Find where the given text appears and provide that cell's center as [x, y] coordinate. 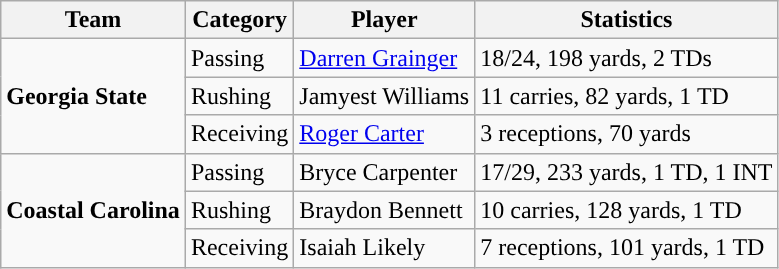
11 carries, 82 yards, 1 TD [626, 96]
10 carries, 128 yards, 1 TD [626, 210]
Player [384, 20]
7 receptions, 101 yards, 1 TD [626, 248]
Bryce Carpenter [384, 172]
Roger Carter [384, 134]
18/24, 198 yards, 2 TDs [626, 58]
Category [239, 20]
Statistics [626, 20]
Darren Grainger [384, 58]
3 receptions, 70 yards [626, 134]
17/29, 233 yards, 1 TD, 1 INT [626, 172]
Coastal Carolina [94, 210]
Jamyest Williams [384, 96]
Braydon Bennett [384, 210]
Isaiah Likely [384, 248]
Team [94, 20]
Georgia State [94, 96]
